Find where the given text appears and provide that cell's center as [x, y] coordinate. 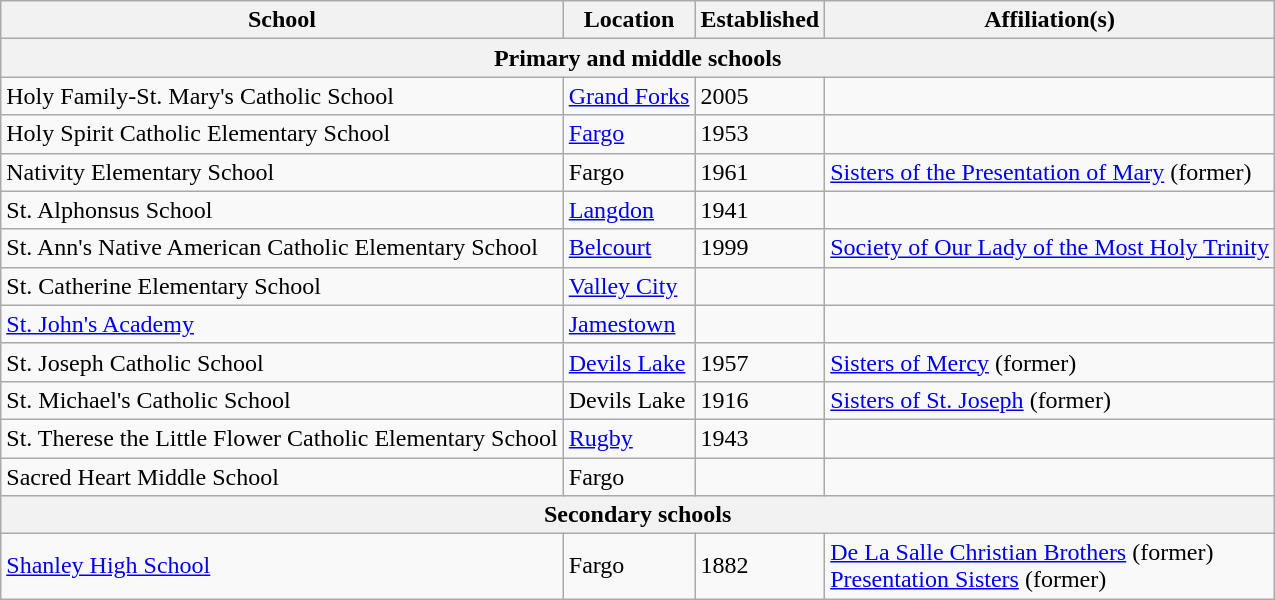
St. Ann's Native American Catholic Elementary School [282, 248]
Sacred Heart Middle School [282, 477]
1882 [760, 566]
Sisters of the Presentation of Mary (former) [1050, 172]
1916 [760, 400]
Sisters of Mercy (former) [1050, 362]
Rugby [629, 438]
Secondary schools [638, 515]
St. John's Academy [282, 324]
St. Alphonsus School [282, 210]
1961 [760, 172]
St. Catherine Elementary School [282, 286]
Nativity Elementary School [282, 172]
1957 [760, 362]
1941 [760, 210]
St. Therese the Little Flower Catholic Elementary School [282, 438]
Langdon [629, 210]
2005 [760, 96]
Primary and middle schools [638, 58]
Jamestown [629, 324]
De La Salle Christian Brothers (former)Presentation Sisters (former) [1050, 566]
Established [760, 20]
Belcourt [629, 248]
Holy Family-St. Mary's Catholic School [282, 96]
Holy Spirit Catholic Elementary School [282, 134]
Sisters of St. Joseph (former) [1050, 400]
School [282, 20]
Shanley High School [282, 566]
1943 [760, 438]
1999 [760, 248]
1953 [760, 134]
Society of Our Lady of the Most Holy Trinity [1050, 248]
St. Joseph Catholic School [282, 362]
Grand Forks [629, 96]
Affiliation(s) [1050, 20]
St. Michael's Catholic School [282, 400]
Valley City [629, 286]
Location [629, 20]
